Find where the given text appears and provide that cell's center as [X, Y] coordinate. 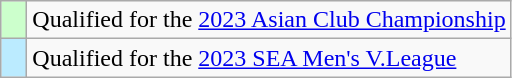
Qualified for the 2023 Asian Club Championship [269, 20]
Qualified for the 2023 SEA Men's V.League [269, 58]
